Pinpoint the cell where the given text exists, returning its [X, Y] midpoint coordinate. 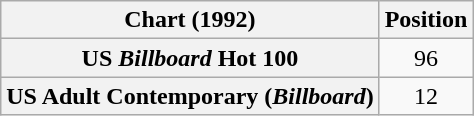
Chart (1992) [190, 20]
US Billboard Hot 100 [190, 58]
96 [426, 58]
12 [426, 96]
US Adult Contemporary (Billboard) [190, 96]
Position [426, 20]
